Determine the (X, Y) coordinate at the center of the cell enclosing the given text.  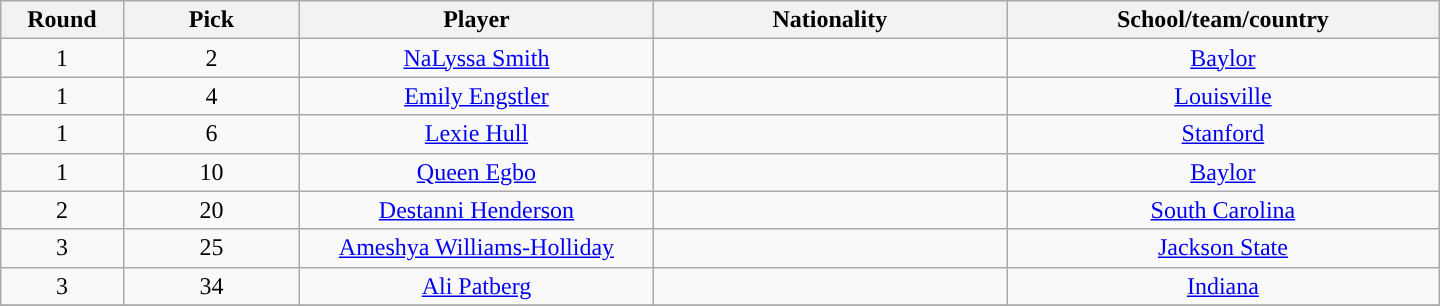
Jackson State (1224, 248)
South Carolina (1224, 210)
4 (212, 96)
School/team/country (1224, 20)
Pick (212, 20)
6 (212, 134)
Stanford (1224, 134)
Queen Egbo (476, 172)
Ali Patberg (476, 286)
Louisville (1224, 96)
10 (212, 172)
Lexie Hull (476, 134)
Destanni Henderson (476, 210)
Emily Engstler (476, 96)
34 (212, 286)
NaLyssa Smith (476, 58)
20 (212, 210)
Ameshya Williams-Holliday (476, 248)
Round (62, 20)
Nationality (830, 20)
Player (476, 20)
Indiana (1224, 286)
25 (212, 248)
